Detect which cell encompasses the target text, then output its (X, Y) center coordinate. 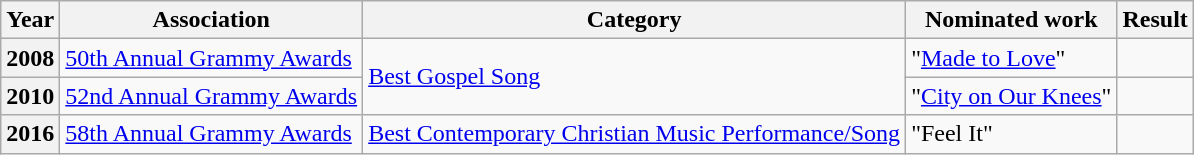
"Made to Love" (1012, 58)
2008 (30, 58)
58th Annual Grammy Awards (212, 134)
Nominated work (1012, 20)
Year (30, 20)
2016 (30, 134)
Result (1155, 20)
"Feel It" (1012, 134)
50th Annual Grammy Awards (212, 58)
Category (634, 20)
Best Contemporary Christian Music Performance/Song (634, 134)
2010 (30, 96)
52nd Annual Grammy Awards (212, 96)
"City on Our Knees" (1012, 96)
Association (212, 20)
Best Gospel Song (634, 77)
